Return the [x, y] coordinate for the center point of the cell that contains the specified text.  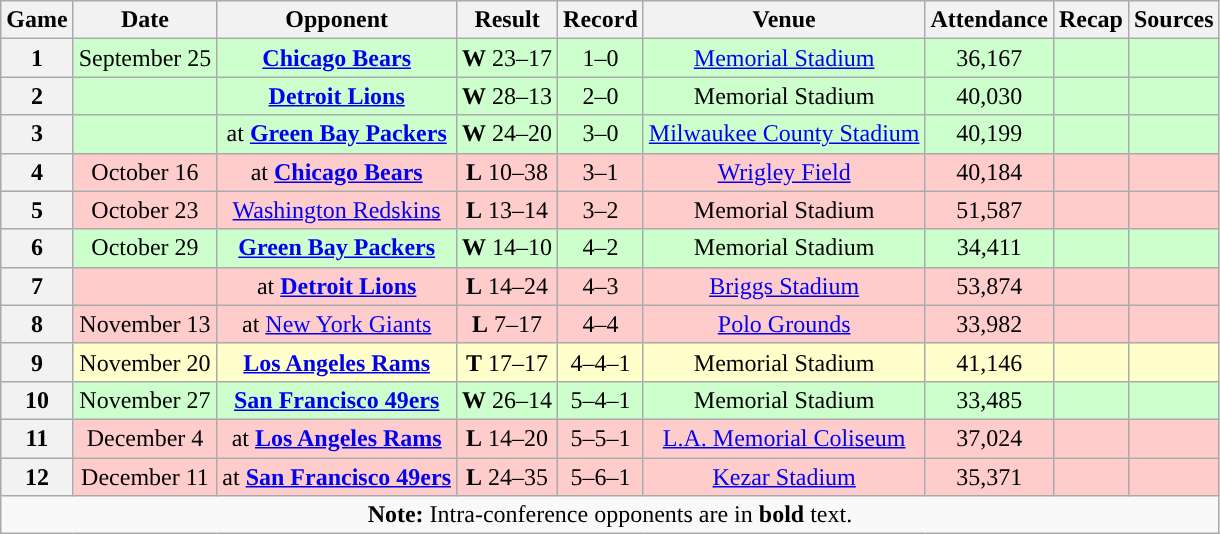
Venue [784, 20]
33,982 [989, 324]
Kezar Stadium [784, 477]
L 24–35 [508, 477]
40,030 [989, 96]
Chicago Bears [337, 58]
Attendance [989, 20]
4–2 [601, 248]
November 20 [145, 362]
40,199 [989, 134]
at New York Giants [337, 324]
Sources [1174, 20]
Record [601, 20]
at Los Angeles Rams [337, 438]
37,024 [989, 438]
November 27 [145, 400]
Wrigley Field [784, 172]
33,485 [989, 400]
October 29 [145, 248]
8 [37, 324]
November 13 [145, 324]
Washington Redskins [337, 210]
35,371 [989, 477]
L 10–38 [508, 172]
Polo Grounds [784, 324]
Opponent [337, 20]
Recap [1090, 20]
W 14–10 [508, 248]
1–0 [601, 58]
51,587 [989, 210]
7 [37, 286]
10 [37, 400]
11 [37, 438]
5–5–1 [601, 438]
October 16 [145, 172]
2–0 [601, 96]
4–3 [601, 286]
1 [37, 58]
at Detroit Lions [337, 286]
3–2 [601, 210]
September 25 [145, 58]
4–4 [601, 324]
4 [37, 172]
L 14–24 [508, 286]
W 26–14 [508, 400]
5 [37, 210]
41,146 [989, 362]
San Francisco 49ers [337, 400]
5–4–1 [601, 400]
at San Francisco 49ers [337, 477]
Date [145, 20]
Milwaukee County Stadium [784, 134]
6 [37, 248]
December 4 [145, 438]
Note: Intra-conference opponents are in bold text. [610, 515]
3–0 [601, 134]
Briggs Stadium [784, 286]
4–4–1 [601, 362]
W 23–17 [508, 58]
L.A. Memorial Coliseum [784, 438]
at Chicago Bears [337, 172]
Result [508, 20]
December 11 [145, 477]
3–1 [601, 172]
36,167 [989, 58]
Detroit Lions [337, 96]
at Green Bay Packers [337, 134]
40,184 [989, 172]
3 [37, 134]
5–6–1 [601, 477]
12 [37, 477]
Green Bay Packers [337, 248]
9 [37, 362]
L 13–14 [508, 210]
Los Angeles Rams [337, 362]
53,874 [989, 286]
T 17–17 [508, 362]
L 14–20 [508, 438]
34,411 [989, 248]
Game [37, 20]
October 23 [145, 210]
2 [37, 96]
W 24–20 [508, 134]
W 28–13 [508, 96]
L 7–17 [508, 324]
